Determine the (X, Y) coordinate at the center of the cell enclosing the given text.  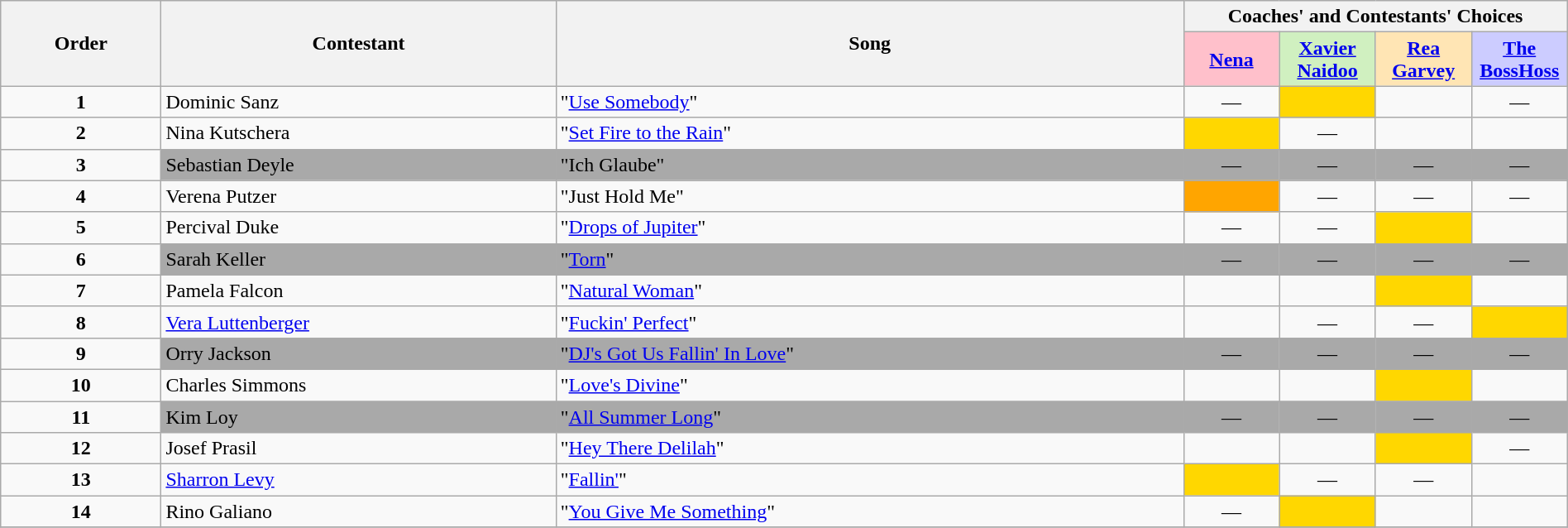
11 (81, 416)
14 (81, 511)
Josef Prasil (359, 449)
Rea Garvey (1423, 60)
"All Summer Long" (870, 416)
Nina Kutschera (359, 133)
Sebastian Deyle (359, 165)
"Use Somebody" (870, 102)
4 (81, 196)
Contestant (359, 43)
Charles Simmons (359, 385)
Kim Loy (359, 416)
Xavier Naidoo (1327, 60)
Orry Jackson (359, 353)
"Torn" (870, 259)
7 (81, 290)
"Hey There Delilah" (870, 449)
Verena Putzer (359, 196)
"Drops of Jupiter" (870, 228)
1 (81, 102)
2 (81, 133)
10 (81, 385)
"Fuckin' Perfect" (870, 322)
Coaches' and Contestants' Choices (1375, 17)
"Love's Divine" (870, 385)
5 (81, 228)
3 (81, 165)
Nena (1231, 60)
13 (81, 480)
Vera Luttenberger (359, 322)
"Fallin'" (870, 480)
"Just Hold Me" (870, 196)
Sharron Levy (359, 480)
8 (81, 322)
Order (81, 43)
"You Give Me Something" (870, 511)
Rino Galiano (359, 511)
Pamela Falcon (359, 290)
"Ich Glaube" (870, 165)
"Set Fire to the Rain" (870, 133)
"DJ's Got Us Fallin' In Love" (870, 353)
Song (870, 43)
9 (81, 353)
Dominic Sanz (359, 102)
6 (81, 259)
The BossHoss (1519, 60)
Percival Duke (359, 228)
12 (81, 449)
"Natural Woman" (870, 290)
Sarah Keller (359, 259)
